Search for the cell housing the specified text and yield its [x, y] center coordinate. 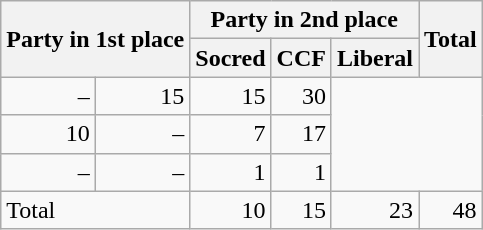
7 [230, 134]
Party in 2nd place [304, 20]
CCF [301, 58]
48 [451, 210]
23 [374, 210]
30 [301, 96]
Socred [230, 58]
17 [301, 134]
Party in 1st place [96, 39]
Liberal [374, 58]
